Scan for the cell matching the given text and deliver its [X, Y] coordinate at center. 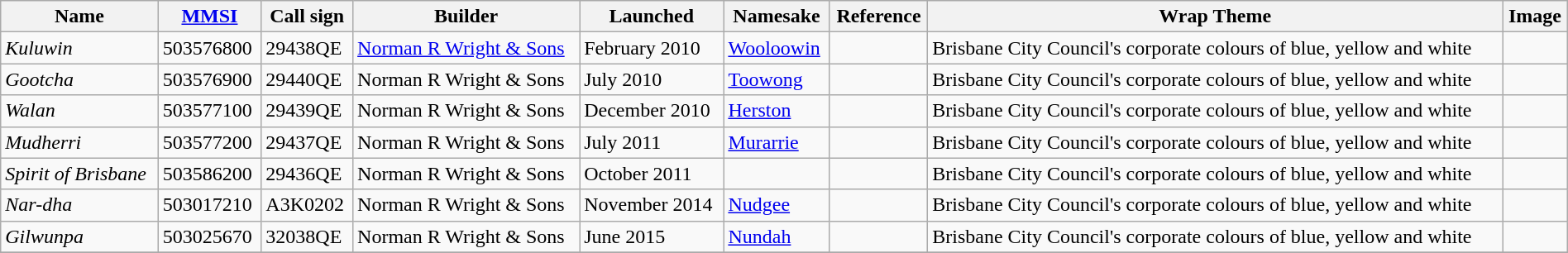
MMSI [210, 17]
Namesake [777, 17]
503577200 [210, 142]
October 2011 [652, 174]
Walan [79, 111]
503576900 [210, 79]
Gilwunpa [79, 236]
June 2015 [652, 236]
29438QE [308, 48]
Nudgee [777, 205]
Gootcha [79, 79]
November 2014 [652, 205]
Toowong [777, 79]
32038QE [308, 236]
Image [1535, 17]
29440QE [308, 79]
Spirit of Brisbane [79, 174]
29437QE [308, 142]
29439QE [308, 111]
Mudherri [79, 142]
29436QE [308, 174]
Murarrie [777, 142]
503577100 [210, 111]
Nundah [777, 236]
503576800 [210, 48]
Launched [652, 17]
December 2010 [652, 111]
July 2010 [652, 79]
Name [79, 17]
503586200 [210, 174]
Wrap Theme [1216, 17]
July 2011 [652, 142]
Reference [878, 17]
Call sign [308, 17]
Builder [466, 17]
Kuluwin [79, 48]
503017210 [210, 205]
February 2010 [652, 48]
Wooloowin [777, 48]
503025670 [210, 236]
A3K0202 [308, 205]
Herston [777, 111]
Nar-dha [79, 205]
